Return (X, Y) of the center of cell containing provided text 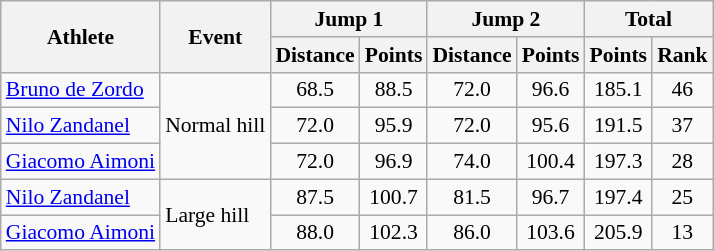
100.4 (551, 162)
191.5 (618, 126)
205.9 (618, 233)
96.9 (394, 162)
28 (682, 162)
13 (682, 233)
Event (215, 36)
74.0 (472, 162)
197.3 (618, 162)
68.5 (314, 90)
88.5 (394, 90)
88.0 (314, 233)
25 (682, 197)
87.5 (314, 197)
46 (682, 90)
37 (682, 126)
95.6 (551, 126)
100.7 (394, 197)
86.0 (472, 233)
Total (648, 19)
96.6 (551, 90)
Bruno de Zordo (80, 90)
197.4 (618, 197)
95.9 (394, 126)
103.6 (551, 233)
Athlete (80, 36)
Rank (682, 55)
102.3 (394, 233)
185.1 (618, 90)
Jump 2 (506, 19)
Large hill (215, 214)
Jump 1 (348, 19)
96.7 (551, 197)
81.5 (472, 197)
Normal hill (215, 126)
